Scan for the cell matching the given text and deliver its (X, Y) coordinate at center. 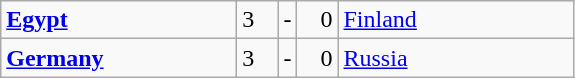
Finland (456, 20)
Egypt (119, 20)
Germany (119, 58)
Russia (456, 58)
